Extract the (x, y) coordinate from the center of the cell holding the provided text.  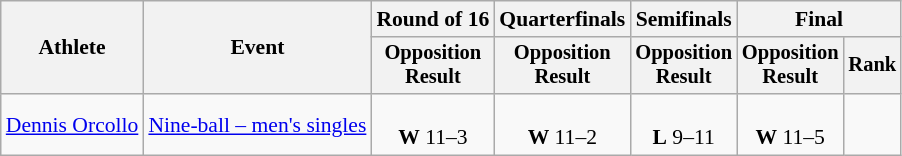
W 11–3 (432, 124)
Quarterfinals (562, 19)
W 11–5 (790, 124)
L 9–11 (684, 124)
Final (819, 19)
Athlete (72, 48)
Dennis Orcollo (72, 124)
W 11–2 (562, 124)
Rank (873, 66)
Nine-ball – men's singles (257, 124)
Round of 16 (432, 19)
Event (257, 48)
Semifinals (684, 19)
